Detect which cell encompasses the target text, then output its (x, y) center coordinate. 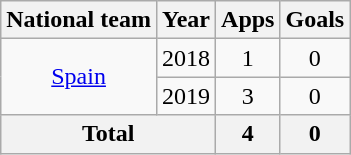
Spain (79, 77)
National team (79, 20)
Total (108, 134)
Goals (315, 20)
2018 (186, 58)
Apps (248, 20)
3 (248, 96)
4 (248, 134)
Year (186, 20)
1 (248, 58)
2019 (186, 96)
